Search for the cell housing the specified text and yield its (X, Y) center coordinate. 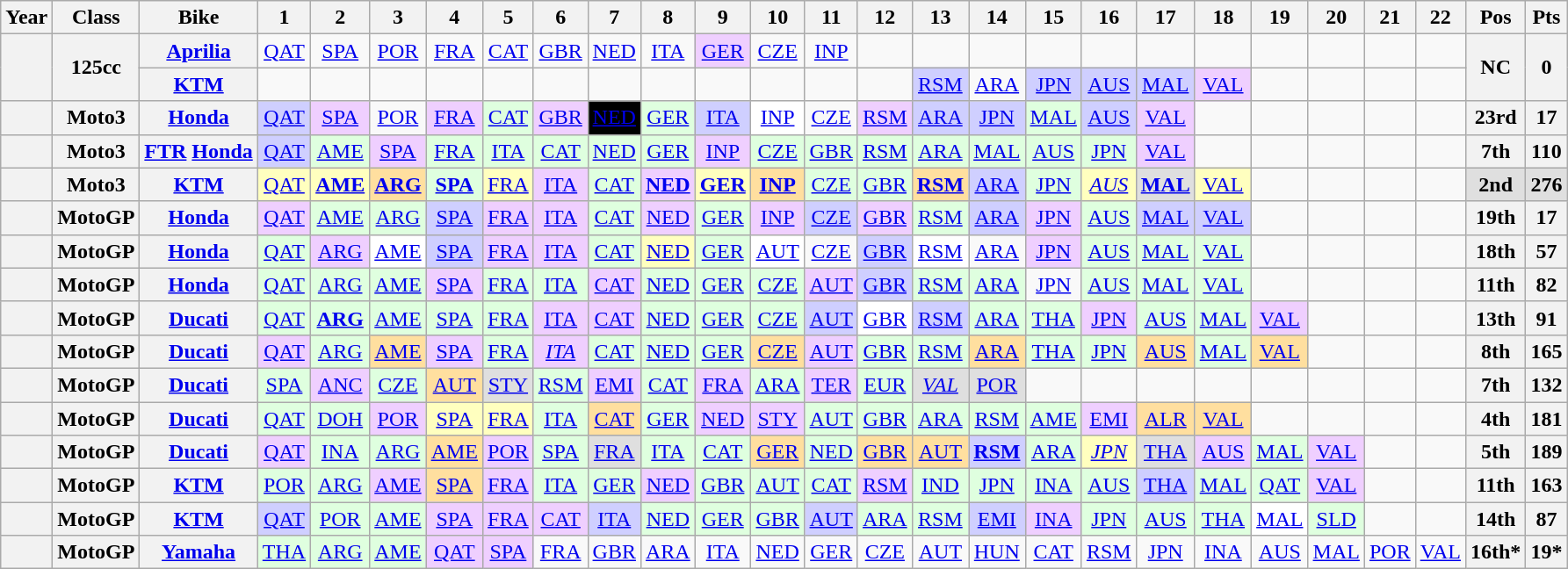
21 (1390, 18)
19 (1280, 18)
22 (1441, 18)
Pts (1546, 18)
3 (398, 18)
2 (341, 18)
110 (1546, 151)
87 (1546, 519)
NC (1495, 68)
5 (509, 18)
2nd (1495, 184)
8 (668, 18)
1 (284, 18)
8th (1495, 351)
ANC (341, 385)
9 (722, 18)
10 (777, 18)
SLD (1336, 519)
Aprilia (199, 51)
Pos (1495, 18)
18th (1495, 251)
Bike (199, 18)
6 (560, 18)
11 (831, 18)
82 (1546, 284)
Year (26, 18)
4 (454, 18)
18 (1223, 18)
13 (940, 18)
125cc (97, 68)
165 (1546, 351)
Yamaha (199, 552)
7 (614, 18)
276 (1546, 184)
14 (997, 18)
132 (1546, 385)
57 (1546, 251)
181 (1546, 419)
14th (1495, 519)
189 (1546, 452)
DOH (341, 419)
13th (1495, 318)
19* (1546, 552)
20 (1336, 18)
ALR (1165, 419)
16th* (1495, 552)
EUR (885, 385)
IND (940, 486)
FTR Honda (199, 151)
Class (97, 18)
4th (1495, 419)
23rd (1495, 118)
19th (1495, 218)
15 (1053, 18)
HUN (997, 552)
16 (1109, 18)
12 (885, 18)
163 (1546, 486)
TER (831, 385)
91 (1546, 318)
5th (1495, 452)
0 (1546, 68)
